Locate the cell with the specified text and output its [x, y] center coordinate. 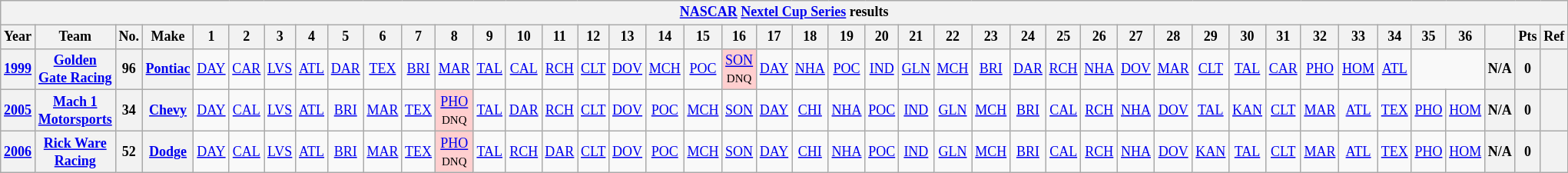
Rick Ware Racing [75, 151]
18 [810, 37]
23 [991, 37]
2005 [18, 111]
96 [129, 69]
Dodge [167, 151]
35 [1429, 37]
52 [129, 151]
19 [847, 37]
Mach 1 Motorsports [75, 111]
30 [1248, 37]
13 [628, 37]
3 [280, 37]
6 [383, 37]
2006 [18, 151]
Ref [1554, 37]
7 [419, 37]
Golden Gate Racing [75, 69]
29 [1211, 37]
1999 [18, 69]
8 [454, 37]
33 [1358, 37]
Year [18, 37]
Chevy [167, 111]
31 [1283, 37]
Pts [1527, 37]
21 [917, 37]
17 [774, 37]
28 [1173, 37]
27 [1136, 37]
22 [953, 37]
32 [1320, 37]
16 [739, 37]
15 [703, 37]
20 [882, 37]
24 [1028, 37]
Team [75, 37]
SONDNQ [739, 69]
10 [524, 37]
1 [211, 37]
NASCAR Nextel Cup Series results [784, 12]
11 [559, 37]
Make [167, 37]
9 [489, 37]
4 [312, 37]
No. [129, 37]
26 [1099, 37]
25 [1063, 37]
Pontiac [167, 69]
14 [665, 37]
12 [593, 37]
36 [1466, 37]
2 [247, 37]
5 [346, 37]
